Pinpoint the cell where the given text exists, returning its [x, y] midpoint coordinate. 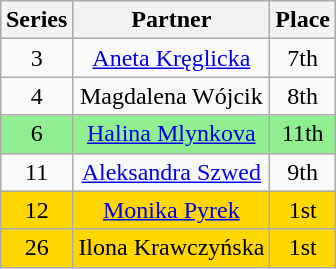
Series [36, 20]
Magdalena Wójcik [172, 96]
Halina Mlynkova [172, 134]
Partner [172, 20]
Aneta Kręglicka [172, 58]
Place [303, 20]
3 [36, 58]
9th [303, 172]
11th [303, 134]
Aleksandra Szwed [172, 172]
Monika Pyrek [172, 210]
11 [36, 172]
6 [36, 134]
Ilona Krawczyńska [172, 248]
12 [36, 210]
26 [36, 248]
7th [303, 58]
8th [303, 96]
4 [36, 96]
